Capture the cell that displays the provided text and extract its (x, y) central coordinate. 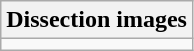
Dissection images (97, 20)
